Capture the cell that displays the provided text and extract its [x, y] central coordinate. 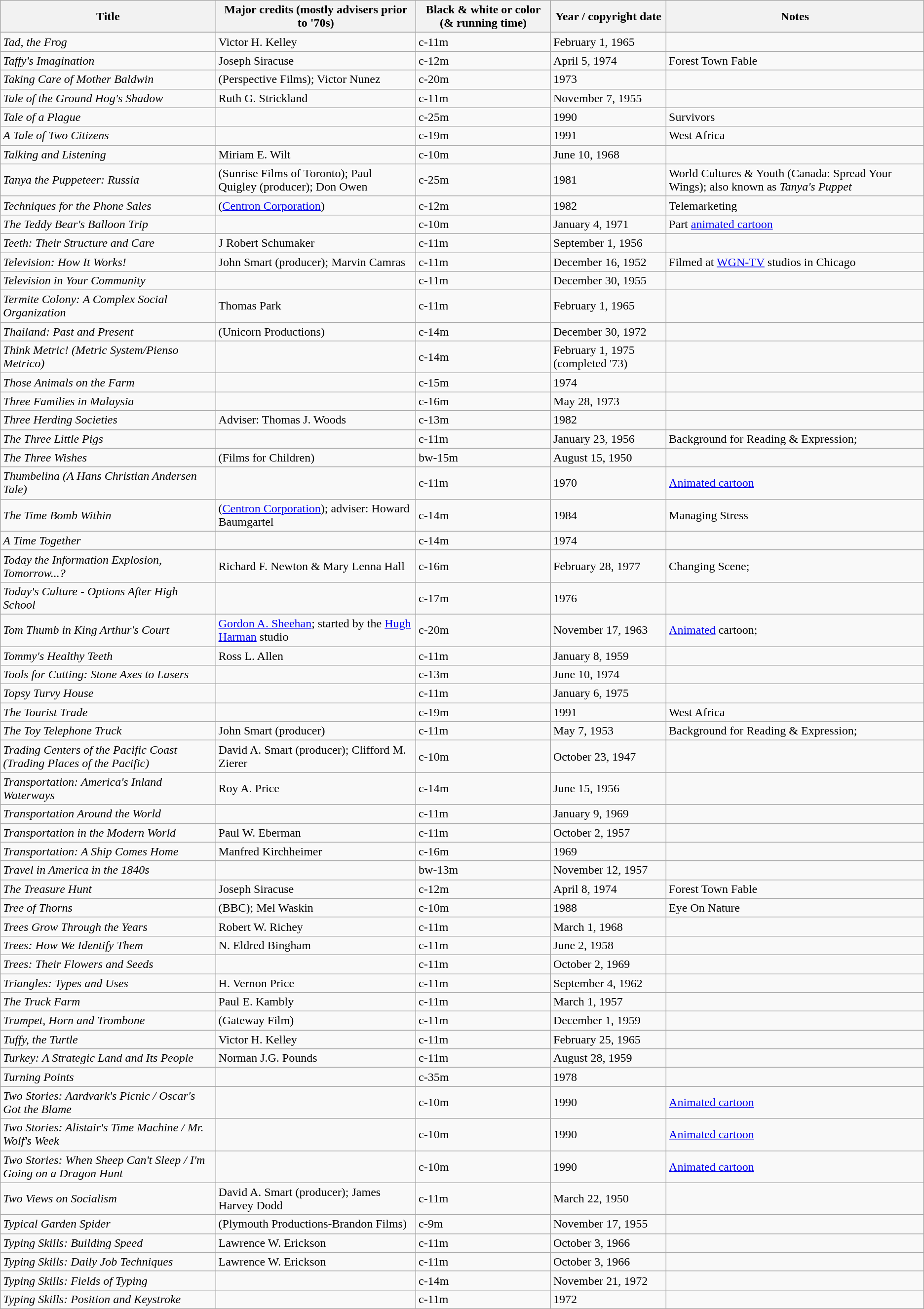
January 6, 1975 [609, 693]
Paul W. Eberman [316, 833]
Teeth: Their Structure and Care [108, 243]
Thailand: Past and Present [108, 332]
World Cultures & Youth (Canada: Spread Your Wings); also known as Tanya's Puppet [795, 180]
(Perspective Films); Victor Nunez [316, 79]
A Time Together [108, 540]
J Robert Schumaker [316, 243]
Today the Information Explosion, Tomorrow...? [108, 566]
May 28, 1973 [609, 401]
June 10, 1974 [609, 675]
April 8, 1974 [609, 889]
Thumbelina (A Hans Christian Andersen Tale) [108, 483]
December 1, 1959 [609, 1021]
c-17m [484, 598]
Trading Centers of the Pacific Coast (Trading Places of the Pacific) [108, 756]
Paul E. Kambly [316, 1002]
August 28, 1959 [609, 1058]
November 17, 1963 [609, 630]
The Tourist Trade [108, 712]
1978 [609, 1077]
November 7, 1955 [609, 98]
Turning Points [108, 1077]
Filmed at WGN-TV studios in Chicago [795, 262]
Typical Garden Spider [108, 1224]
Roy A. Price [316, 789]
Robert W. Richey [316, 926]
Typing Skills: Daily Job Techniques [108, 1262]
January 8, 1959 [609, 656]
February 1, 1975 (completed '73) [609, 357]
Two Views on Socialism [108, 1198]
June 10, 1968 [609, 154]
Taking Care of Mother Baldwin [108, 79]
The Time Bomb Within [108, 515]
Tools for Cutting: Stone Axes to Lasers [108, 675]
Gordon A. Sheehan; started by the Hugh Harman studio [316, 630]
Norman J.G. Pounds [316, 1058]
Triangles: Types and Uses [108, 983]
Typing Skills: Building Speed [108, 1243]
The Truck Farm [108, 1002]
Tale of a Plague [108, 117]
September 4, 1962 [609, 983]
1969 [609, 851]
The Toy Telephone Truck [108, 731]
January 4, 1971 [609, 224]
Tale of the Ground Hog's Shadow [108, 98]
Termite Colony: A Complex Social Organization [108, 306]
Title [108, 17]
(Unicorn Productions) [316, 332]
John Smart (producer); Marvin Camras [316, 262]
Trees: Their Flowers and Seeds [108, 964]
David A. Smart (producer); Clifford M. Zierer [316, 756]
A Tale of Two Citizens [108, 136]
John Smart (producer) [316, 731]
Techniques for the Phone Sales [108, 205]
Tanya the Puppeteer: Russia [108, 180]
September 1, 1956 [609, 243]
Typing Skills: Position and Keystroke [108, 1299]
Trumpet, Horn and Trombone [108, 1021]
Major credits (mostly advisers prior to '70s) [316, 17]
Transportation: America's Inland Waterways [108, 789]
Think Metric! (Metric System/Pienso Metrico) [108, 357]
N. Eldred Bingham [316, 945]
c-9m [484, 1224]
Topsy Turvy House [108, 693]
bw-15m [484, 458]
Changing Scene; [795, 566]
January 23, 1956 [609, 439]
March 1, 1968 [609, 926]
January 9, 1969 [609, 814]
Those Animals on the Farm [108, 383]
The Treasure Hunt [108, 889]
October 2, 1957 [609, 833]
Eye On Nature [795, 908]
February 25, 1965 [609, 1039]
Typing Skills: Fields of Typing [108, 1280]
1984 [609, 515]
April 5, 1974 [609, 61]
Television in Your Community [108, 281]
Animated cartoon; [795, 630]
December 30, 1972 [609, 332]
June 15, 1956 [609, 789]
(Sunrise Films of Toronto); Paul Quigley (producer); Don Owen [316, 180]
bw-13m [484, 870]
November 17, 1955 [609, 1224]
Travel in America in the 1840s [108, 870]
Part animated cartoon [795, 224]
The Teddy Bear's Balloon Trip [108, 224]
Ruth G. Strickland [316, 98]
November 21, 1972 [609, 1280]
(BBC); Mel Waskin [316, 908]
c-35m [484, 1077]
March 1, 1957 [609, 1002]
(Plymouth Productions-Brandon Films) [316, 1224]
Transportation: A Ship Comes Home [108, 851]
Today's Culture - Options After High School [108, 598]
Television: How It Works! [108, 262]
(Centron Corporation); adviser: Howard Baumgartel [316, 515]
1972 [609, 1299]
Two Stories: Aardvark's Picnic / Oscar's Got the Blame [108, 1103]
The Three Little Pigs [108, 439]
1988 [609, 908]
March 22, 1950 [609, 1198]
Manfred Kirchheimer [316, 851]
Taffy's Imagination [108, 61]
Talking and Listening [108, 154]
Managing Stress [795, 515]
December 16, 1952 [609, 262]
Trees Grow Through the Years [108, 926]
Black & white or color (& running time) [484, 17]
1973 [609, 79]
November 12, 1957 [609, 870]
H. Vernon Price [316, 983]
October 23, 1947 [609, 756]
October 2, 1969 [609, 964]
Richard F. Newton & Mary Lenna Hall [316, 566]
May 7, 1953 [609, 731]
Transportation Around the World [108, 814]
Tree of Thorns [108, 908]
David A. Smart (producer); James Harvey Dodd [316, 1198]
1970 [609, 483]
Telemarketing [795, 205]
Adviser: Thomas J. Woods [316, 420]
Tad, the Frog [108, 42]
Year / copyright date [609, 17]
(Films for Children) [316, 458]
Two Stories: Alistair's Time Machine / Mr. Wolf's Week [108, 1134]
The Three Wishes [108, 458]
c-15m [484, 383]
Transportation in the Modern World [108, 833]
Thomas Park [316, 306]
Trees: How We Identify Them [108, 945]
Tom Thumb in King Arthur's Court [108, 630]
Tommy's Healthy Teeth [108, 656]
Tuffy, the Turtle [108, 1039]
Notes [795, 17]
Three Herding Societies [108, 420]
Miriam E. Wilt [316, 154]
June 2, 1958 [609, 945]
Survivors [795, 117]
February 28, 1977 [609, 566]
(Centron Corporation) [316, 205]
(Gateway Film) [316, 1021]
December 30, 1955 [609, 281]
1976 [609, 598]
Three Families in Malaysia [108, 401]
Ross L. Allen [316, 656]
August 15, 1950 [609, 458]
1981 [609, 180]
Turkey: A Strategic Land and Its People [108, 1058]
Two Stories: When Sheep Can't Sleep / I'm Going on a Dragon Hunt [108, 1167]
